Scan for the cell matching the given text and deliver its [x, y] coordinate at center. 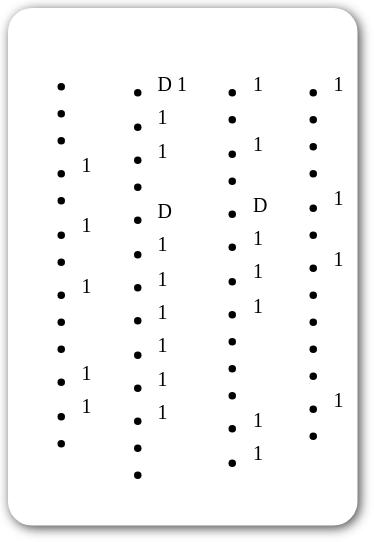
11111 [56, 267]
1111 [308, 267]
11D11111 [230, 267]
D 111D111111 [142, 267]
